Scan for the cell matching the given text and deliver its (x, y) coordinate at center. 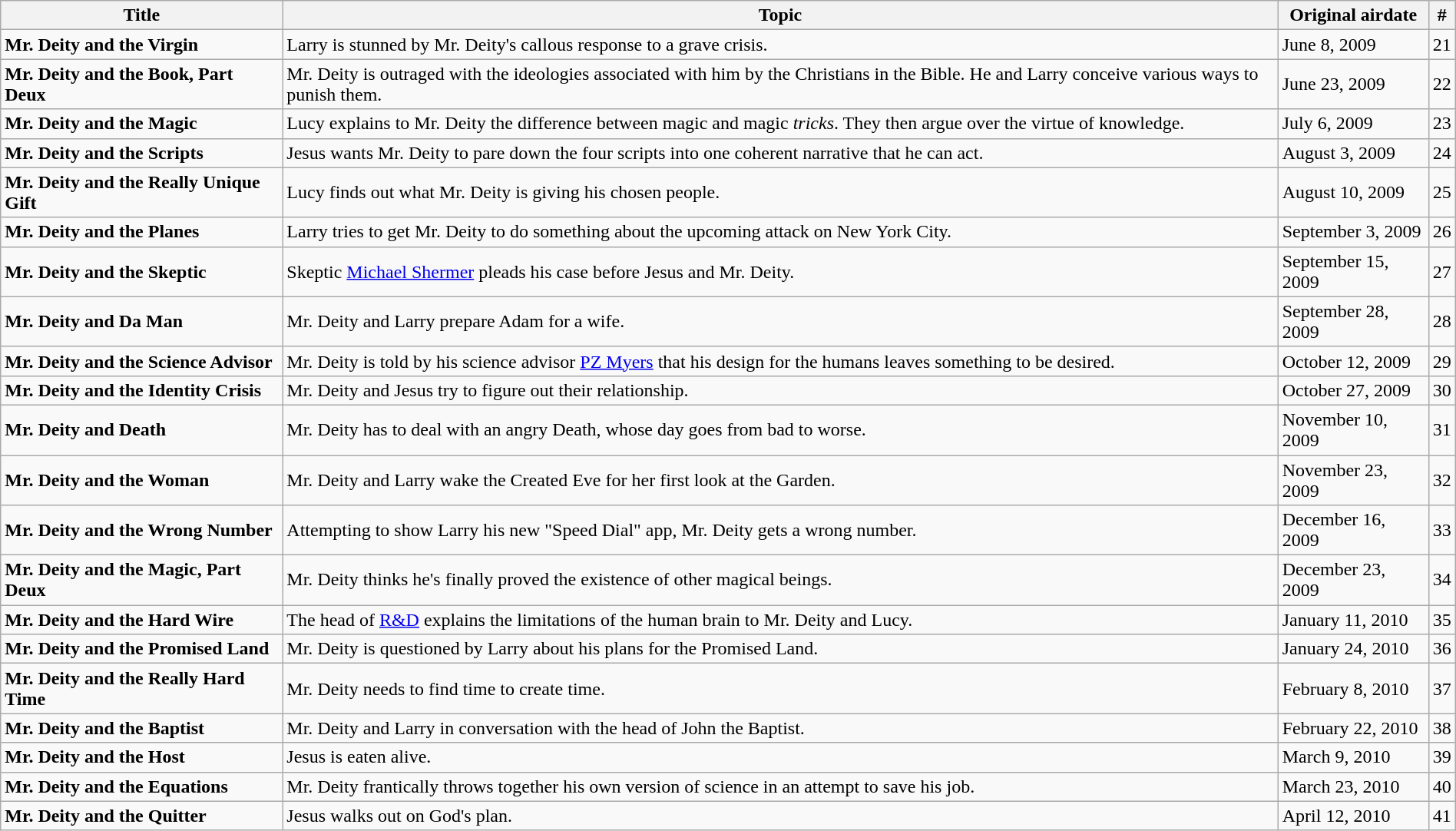
November 23, 2009 (1353, 479)
August 10, 2009 (1353, 192)
Mr. Deity and the Really Hard Time (141, 688)
Attempting to show Larry his new "Speed Dial" app, Mr. Deity gets a wrong number. (780, 530)
Mr. Deity and Larry prepare Adam for a wife. (780, 321)
Mr. Deity and the Quitter (141, 816)
Topic (780, 15)
27 (1442, 272)
39 (1442, 757)
Mr. Deity and the Magic (141, 124)
July 6, 2009 (1353, 124)
37 (1442, 688)
22 (1442, 84)
Mr. Deity is told by his science advisor PZ Myers that his design for the humans leaves something to be desired. (780, 361)
January 24, 2010 (1353, 649)
September 3, 2009 (1353, 232)
Skeptic Michael Shermer pleads his case before Jesus and Mr. Deity. (780, 272)
December 23, 2009 (1353, 581)
31 (1442, 430)
Mr. Deity and the Science Advisor (141, 361)
# (1442, 15)
Mr. Deity and the Virgin (141, 45)
Title (141, 15)
Lucy explains to Mr. Deity the difference between magic and magic tricks. They then argue over the virtue of knowledge. (780, 124)
Mr. Deity and the Host (141, 757)
25 (1442, 192)
38 (1442, 728)
Mr. Deity frantically throws together his own version of science in an attempt to save his job. (780, 786)
Mr. Deity and the Baptist (141, 728)
Mr. Deity and the Skeptic (141, 272)
March 23, 2010 (1353, 786)
February 22, 2010 (1353, 728)
March 9, 2010 (1353, 757)
Larry tries to get Mr. Deity to do something about the upcoming attack on New York City. (780, 232)
24 (1442, 153)
Mr. Deity and the Identity Crisis (141, 390)
Mr. Deity and Da Man (141, 321)
Mr. Deity and Jesus try to figure out their relationship. (780, 390)
Mr. Deity has to deal with an angry Death, whose day goes from bad to worse. (780, 430)
Mr. Deity and the Scripts (141, 153)
November 10, 2009 (1353, 430)
21 (1442, 45)
June 8, 2009 (1353, 45)
Jesus wants Mr. Deity to pare down the four scripts into one coherent narrative that he can act. (780, 153)
30 (1442, 390)
33 (1442, 530)
26 (1442, 232)
September 15, 2009 (1353, 272)
35 (1442, 620)
Mr. Deity needs to find time to create time. (780, 688)
Lucy finds out what Mr. Deity is giving his chosen people. (780, 192)
Mr. Deity is questioned by Larry about his plans for the Promised Land. (780, 649)
September 28, 2009 (1353, 321)
Mr. Deity and the Planes (141, 232)
February 8, 2010 (1353, 688)
28 (1442, 321)
June 23, 2009 (1353, 84)
36 (1442, 649)
Jesus walks out on God's plan. (780, 816)
Mr. Deity and the Promised Land (141, 649)
Mr. Deity and the Book, Part Deux (141, 84)
23 (1442, 124)
October 27, 2009 (1353, 390)
Original airdate (1353, 15)
41 (1442, 816)
40 (1442, 786)
29 (1442, 361)
August 3, 2009 (1353, 153)
December 16, 2009 (1353, 530)
Mr. Deity and Larry in conversation with the head of John the Baptist. (780, 728)
Mr. Deity and the Equations (141, 786)
January 11, 2010 (1353, 620)
Jesus is eaten alive. (780, 757)
Mr. Deity and the Hard Wire (141, 620)
Mr. Deity and the Wrong Number (141, 530)
32 (1442, 479)
Mr. Deity and Larry wake the Created Eve for her first look at the Garden. (780, 479)
Mr. Deity and the Really Unique Gift (141, 192)
Mr. Deity and Death (141, 430)
Mr. Deity and the Woman (141, 479)
34 (1442, 581)
Mr. Deity thinks he's finally proved the existence of other magical beings. (780, 581)
Mr. Deity and the Magic, Part Deux (141, 581)
April 12, 2010 (1353, 816)
Larry is stunned by Mr. Deity's callous response to a grave crisis. (780, 45)
October 12, 2009 (1353, 361)
Mr. Deity is outraged with the ideologies associated with him by the Christians in the Bible. He and Larry conceive various ways to punish them. (780, 84)
The head of R&D explains the limitations of the human brain to Mr. Deity and Lucy. (780, 620)
